Provide the [x, y] coordinate of the cell's center where the given text is located.  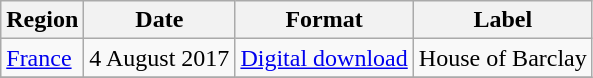
Date [160, 20]
Digital download [324, 58]
House of Barclay [502, 58]
Region [42, 20]
France [42, 58]
Label [502, 20]
Format [324, 20]
4 August 2017 [160, 58]
